Detect which cell encompasses the target text, then output its [x, y] center coordinate. 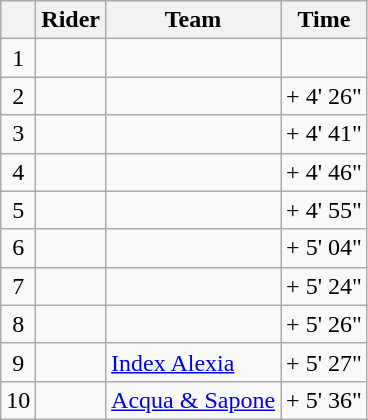
7 [18, 286]
Time [324, 20]
Team [194, 20]
Acqua & Sapone [194, 400]
10 [18, 400]
Rider [71, 20]
+ 5' 27" [324, 362]
6 [18, 248]
+ 4' 46" [324, 172]
+ 4' 41" [324, 134]
+ 4' 26" [324, 96]
+ 5' 04" [324, 248]
8 [18, 324]
9 [18, 362]
2 [18, 96]
+ 5' 36" [324, 400]
4 [18, 172]
Index Alexia [194, 362]
+ 5' 26" [324, 324]
5 [18, 210]
1 [18, 58]
3 [18, 134]
+ 4' 55" [324, 210]
+ 5' 24" [324, 286]
